Capture the cell that displays the provided text and extract its [x, y] central coordinate. 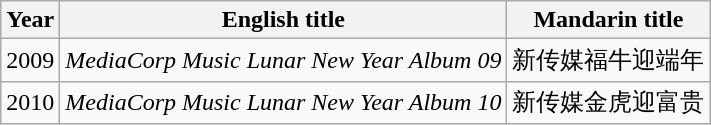
MediaCorp Music Lunar New Year Album 09 [284, 60]
MediaCorp Music Lunar New Year Album 10 [284, 102]
新传媒福牛迎端年 [608, 60]
2010 [30, 102]
Year [30, 20]
新传媒金虎迎富贵 [608, 102]
English title [284, 20]
Mandarin title [608, 20]
2009 [30, 60]
